Scan for the cell matching the given text and deliver its (x, y) coordinate at center. 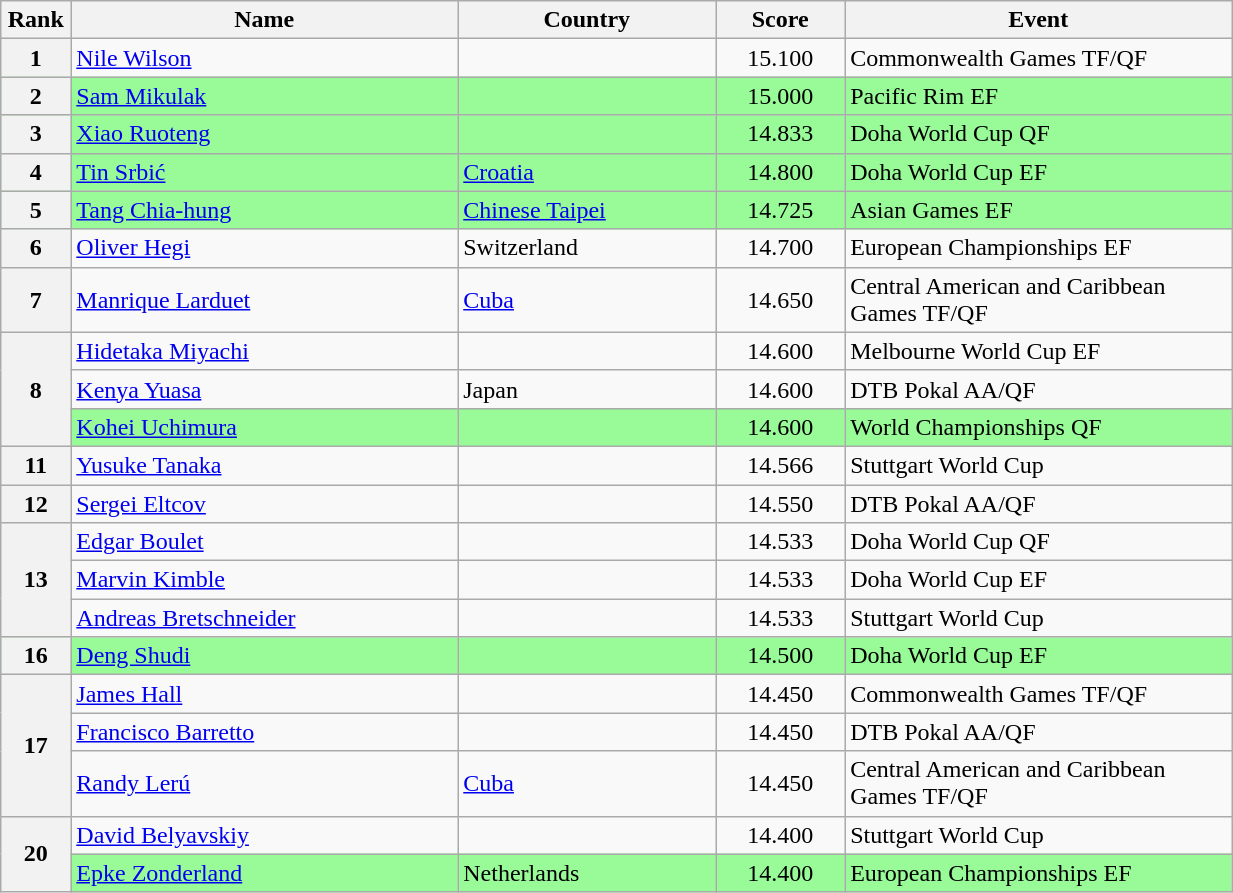
5 (36, 210)
James Hall (264, 694)
Hidetaka Miyachi (264, 351)
16 (36, 656)
13 (36, 580)
Pacific Rim EF (1038, 96)
14.550 (780, 503)
Netherlands (587, 873)
Edgar Boulet (264, 542)
7 (36, 300)
Manrique Larduet (264, 300)
Randy Lerú (264, 784)
8 (36, 389)
Event (1038, 20)
14.833 (780, 134)
15.000 (780, 96)
20 (36, 854)
Kenya Yuasa (264, 389)
15.100 (780, 58)
14.725 (780, 210)
Japan (587, 389)
Marvin Kimble (264, 580)
Asian Games EF (1038, 210)
2 (36, 96)
4 (36, 172)
Sam Mikulak (264, 96)
Xiao Ruoteng (264, 134)
Kohei Uchimura (264, 427)
14.800 (780, 172)
Tin Srbić (264, 172)
14.500 (780, 656)
Tang Chia-hung (264, 210)
Chinese Taipei (587, 210)
3 (36, 134)
Name (264, 20)
11 (36, 465)
Sergei Eltcov (264, 503)
12 (36, 503)
Score (780, 20)
Croatia (587, 172)
Nile Wilson (264, 58)
Rank (36, 20)
Francisco Barretto (264, 732)
David Belyavskiy (264, 835)
Yusuke Tanaka (264, 465)
Switzerland (587, 248)
Deng Shudi (264, 656)
6 (36, 248)
1 (36, 58)
World Championships QF (1038, 427)
14.650 (780, 300)
Epke Zonderland (264, 873)
Oliver Hegi (264, 248)
Melbourne World Cup EF (1038, 351)
Andreas Bretschneider (264, 618)
17 (36, 746)
Country (587, 20)
14.566 (780, 465)
14.700 (780, 248)
